Return [x, y] of the center of cell containing provided text 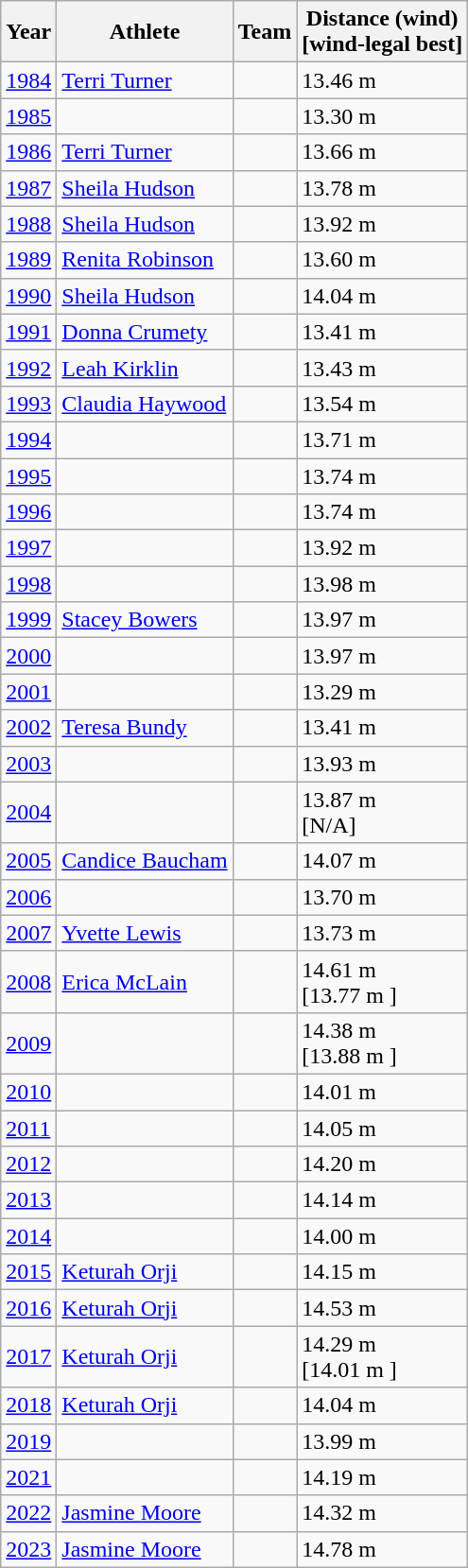
Year [28, 32]
2005 [28, 861]
Erica McLain [145, 981]
Donna Crumety [145, 332]
13.60 m [382, 260]
2011 [28, 1128]
Claudia Haywood [145, 404]
14.15 m [382, 1272]
2008 [28, 981]
13.54 m [382, 404]
2014 [28, 1236]
1984 [28, 80]
1996 [28, 512]
1993 [28, 404]
13.87 m [N/A] [382, 813]
14.19 m [382, 1477]
2010 [28, 1092]
14.78 m [382, 1549]
Candice Baucham [145, 861]
13.46 m [382, 80]
2007 [28, 933]
13.93 m [382, 764]
14.53 m [382, 1308]
14.61 m [13.77 m ] [382, 981]
1991 [28, 332]
1998 [28, 584]
Renita Robinson [145, 260]
14.00 m [382, 1236]
Athlete [145, 32]
13.30 m [382, 116]
2006 [28, 897]
Team [265, 32]
2004 [28, 813]
2018 [28, 1405]
1988 [28, 224]
Teresa Bundy [145, 728]
1986 [28, 152]
2022 [28, 1513]
14.01 m [382, 1092]
13.66 m [382, 152]
2021 [28, 1477]
Distance (wind)[wind-legal best] [382, 32]
14.20 m [382, 1164]
2015 [28, 1272]
2001 [28, 692]
2017 [28, 1357]
2003 [28, 764]
2019 [28, 1441]
1992 [28, 368]
13.78 m [382, 188]
2023 [28, 1549]
13.98 m [382, 584]
2009 [28, 1043]
2012 [28, 1164]
14.32 m [382, 1513]
Stacey Bowers [145, 620]
Leah Kirklin [145, 368]
2002 [28, 728]
1989 [28, 260]
14.38 m [13.88 m ] [382, 1043]
14.14 m [382, 1200]
13.73 m [382, 933]
13.70 m [382, 897]
1985 [28, 116]
2016 [28, 1308]
13.71 m [382, 439]
1997 [28, 548]
2000 [28, 656]
14.05 m [382, 1128]
Yvette Lewis [145, 933]
1990 [28, 296]
14.29 m [14.01 m ] [382, 1357]
1999 [28, 620]
1994 [28, 439]
2013 [28, 1200]
1987 [28, 188]
13.99 m [382, 1441]
13.29 m [382, 692]
14.07 m [382, 861]
1995 [28, 475]
13.43 m [382, 368]
